Determine the [x, y] coordinate at the center of the cell enclosing the given text.  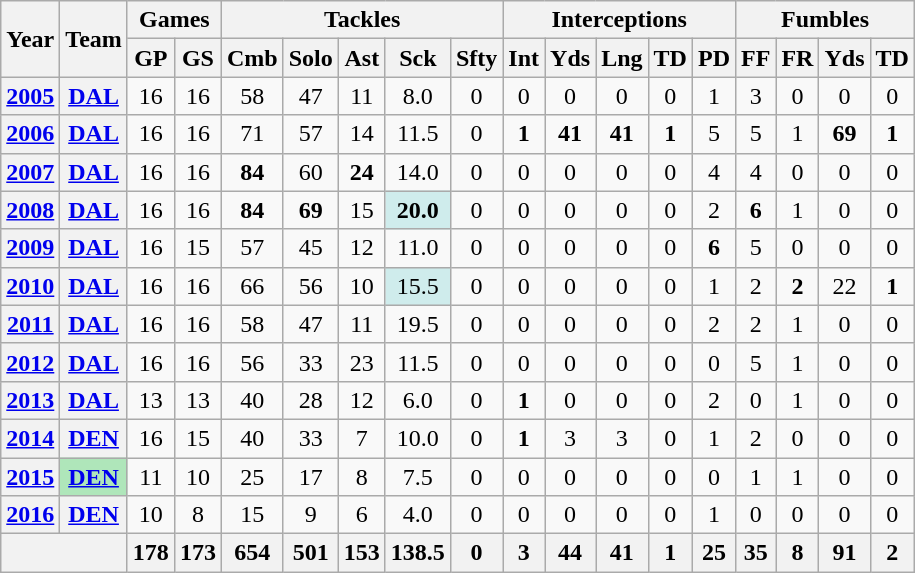
2014 [30, 438]
91 [844, 553]
20.0 [418, 210]
19.5 [418, 324]
66 [252, 286]
FF [756, 58]
60 [310, 172]
2013 [30, 400]
2016 [30, 515]
Interceptions [620, 20]
2005 [30, 96]
Lng [622, 58]
9 [310, 515]
2008 [30, 210]
GS [198, 58]
Team [94, 39]
2010 [30, 286]
Solo [310, 58]
2012 [30, 362]
2011 [30, 324]
PD [714, 58]
178 [150, 553]
6.0 [418, 400]
23 [362, 362]
138.5 [418, 553]
10.0 [418, 438]
45 [310, 248]
Tackles [362, 20]
2007 [30, 172]
Sck [418, 58]
FR [798, 58]
173 [198, 553]
GP [150, 58]
Sfty [476, 58]
2015 [30, 477]
44 [570, 553]
Cmb [252, 58]
17 [310, 477]
2009 [30, 248]
14 [362, 134]
Int [524, 58]
Year [30, 39]
35 [756, 553]
8.0 [418, 96]
Fumbles [826, 20]
7 [362, 438]
22 [844, 286]
654 [252, 553]
11.0 [418, 248]
Games [174, 20]
Ast [362, 58]
71 [252, 134]
153 [362, 553]
24 [362, 172]
28 [310, 400]
4.0 [418, 515]
7.5 [418, 477]
501 [310, 553]
15.5 [418, 286]
2006 [30, 134]
14.0 [418, 172]
